Determine the (x, y) coordinate at the center of the cell enclosing the given text.  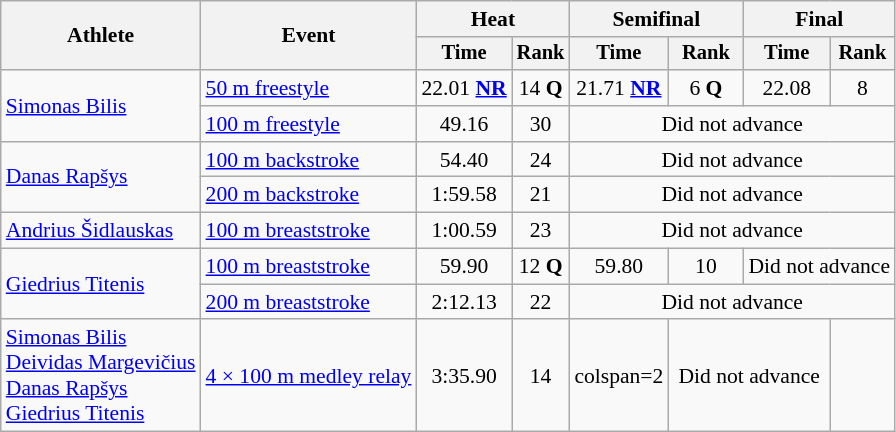
4 × 100 m medley relay (309, 376)
59.80 (618, 267)
200 m backstroke (309, 195)
14 Q (541, 88)
Heat (492, 19)
Event (309, 36)
Danas Rapšys (101, 178)
Final (819, 19)
Simonas Bilis (101, 106)
22 (541, 302)
23 (541, 231)
1:00.59 (464, 231)
6 Q (706, 88)
colspan=2 (618, 376)
12 Q (541, 267)
30 (541, 124)
2:12.13 (464, 302)
Semifinal (656, 19)
50 m freestyle (309, 88)
3:35.90 (464, 376)
54.40 (464, 160)
14 (541, 376)
49.16 (464, 124)
21 (541, 195)
59.90 (464, 267)
1:59.58 (464, 195)
22.01 NR (464, 88)
21.71 NR (618, 88)
Simonas BilisDeividas MargevičiusDanas RapšysGiedrius Titenis (101, 376)
22.08 (786, 88)
10 (706, 267)
200 m breaststroke (309, 302)
24 (541, 160)
Athlete (101, 36)
100 m freestyle (309, 124)
8 (862, 88)
Giedrius Titenis (101, 284)
Andrius Šidlauskas (101, 231)
100 m backstroke (309, 160)
